Scan for the cell matching the given text and deliver its (X, Y) coordinate at center. 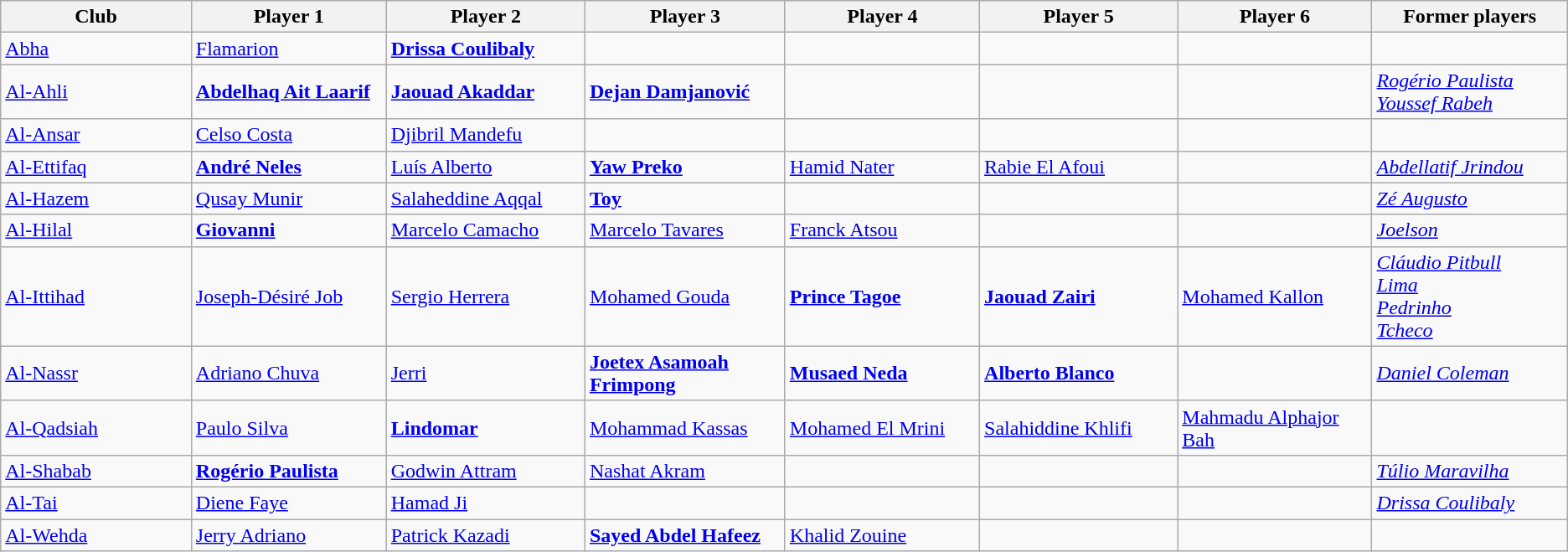
Player 2 (486, 17)
Abdelhaq Ait Laarif (288, 92)
Daniel Coleman (1469, 374)
Giovanni (288, 230)
Zé Augusto (1469, 199)
Nashat Akram (685, 471)
Al-Wehda (96, 535)
Túlio Maravilha (1469, 471)
Mahmadu Alphajor Bah (1275, 427)
Hamid Nater (882, 167)
Toy (685, 199)
Al-Shabab (96, 471)
Rogério Paulista Youssef Rabeh (1469, 92)
Player 3 (685, 17)
Lindomar (486, 427)
Djibril Mandefu (486, 135)
Khalid Zouine (882, 535)
Prince Tagoe (882, 297)
Salahiddine Khlifi (1079, 427)
Jerri (486, 374)
Al-Ittihad (96, 297)
Player 5 (1079, 17)
Al-Ettifaq (96, 167)
Celso Costa (288, 135)
Player 4 (882, 17)
Luís Alberto (486, 167)
Joelson (1469, 230)
Qusay Munir (288, 199)
Sergio Herrera (486, 297)
Al-Ahli (96, 92)
Jaouad Zairi (1079, 297)
Al-Hilal (96, 230)
Al-Nassr (96, 374)
Joseph-Désiré Job (288, 297)
Abha (96, 49)
Mohamed El Mrini (882, 427)
Musaed Neda (882, 374)
Player 1 (288, 17)
Godwin Attram (486, 471)
Marcelo Tavares (685, 230)
Flamarion (288, 49)
Al-Ansar (96, 135)
Al-Qadsiah (96, 427)
Mohamed Kallon (1275, 297)
Mohamed Gouda (685, 297)
Marcelo Camacho (486, 230)
Hamad Ji (486, 503)
Mohammad Kassas (685, 427)
Cláudio Pitbull Lima Pedrinho Tcheco (1469, 297)
Salaheddine Aqqal (486, 199)
André Neles (288, 167)
Adriano Chuva (288, 374)
Dejan Damjanović (685, 92)
Jerry Adriano (288, 535)
Former players (1469, 17)
Patrick Kazadi (486, 535)
Franck Atsou (882, 230)
Player 6 (1275, 17)
Rogério Paulista (288, 471)
Diene Faye (288, 503)
Rabie El Afoui (1079, 167)
Jaouad Akaddar (486, 92)
Club (96, 17)
Joetex Asamoah Frimpong (685, 374)
Al-Tai (96, 503)
Paulo Silva (288, 427)
Sayed Abdel Hafeez (685, 535)
Abdellatif Jrindou (1469, 167)
Yaw Preko (685, 167)
Al-Hazem (96, 199)
Alberto Blanco (1079, 374)
